Output the [x, y] coordinate of the center of the cell containing the given text.  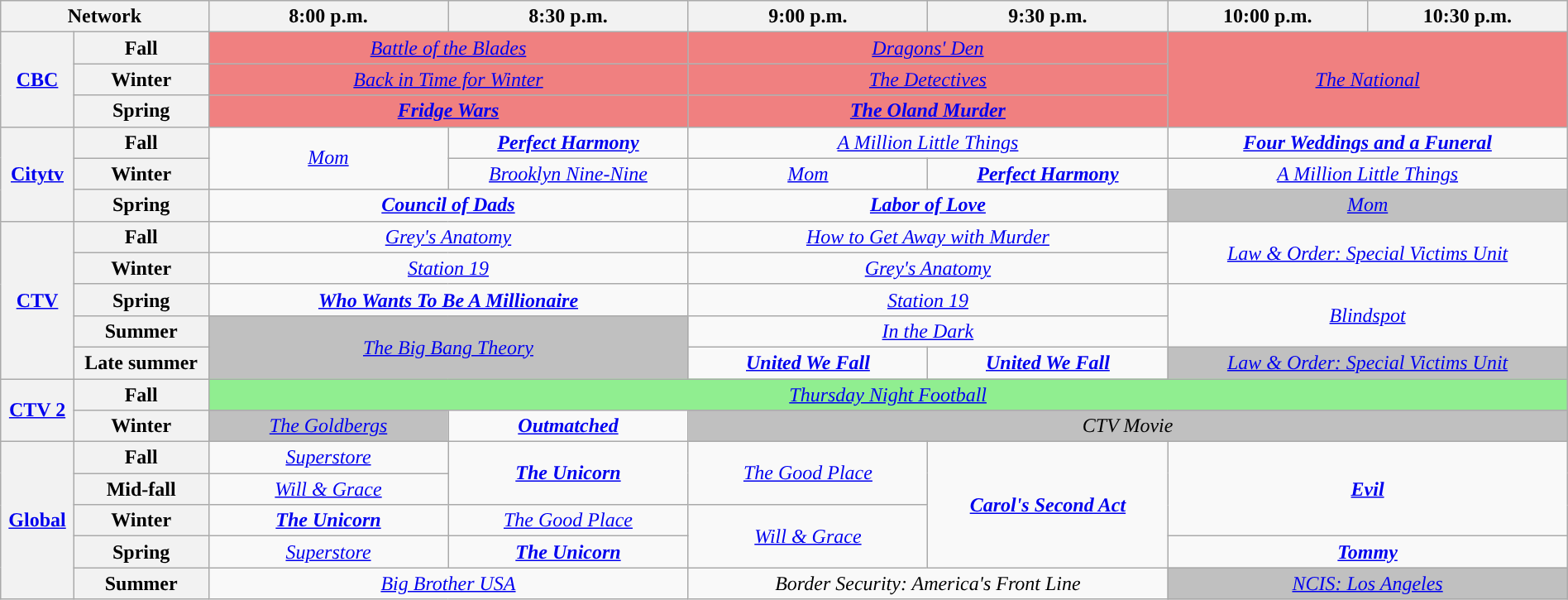
Who Wants To Be A Millionaire [448, 300]
In the Dark [928, 331]
Citytv [38, 174]
10:00 p.m. [1268, 17]
Mid-fall [141, 489]
Evil [1368, 489]
CTV [38, 300]
Global [38, 521]
NCIS: Los Angeles [1368, 583]
8:00 p.m. [328, 17]
Dragons' Den [928, 48]
10:30 p.m. [1468, 17]
CBC [38, 79]
Back in Time for Winter [448, 79]
Fridge Wars [448, 111]
The Goldbergs [328, 426]
8:30 p.m. [568, 17]
The Oland Murder [928, 111]
Brooklyn Nine-Nine [568, 174]
The Detectives [928, 79]
The Big Bang Theory [448, 347]
Labor of Love [928, 205]
Tommy [1368, 552]
Battle of the Blades [448, 48]
The National [1368, 79]
9:00 p.m. [808, 17]
Carol's Second Act [1048, 505]
Four Weddings and a Funeral [1368, 142]
How to Get Away with Murder [928, 237]
Big Brother USA [448, 583]
Blindspot [1368, 315]
Network [104, 17]
Thursday Night Football [888, 395]
Council of Dads [448, 205]
CTV Movie [1128, 426]
Border Security: America's Front Line [928, 583]
Outmatched [568, 426]
9:30 p.m. [1048, 17]
CTV 2 [38, 410]
Late summer [141, 362]
